Detect which cell encompasses the target text, then output its (x, y) center coordinate. 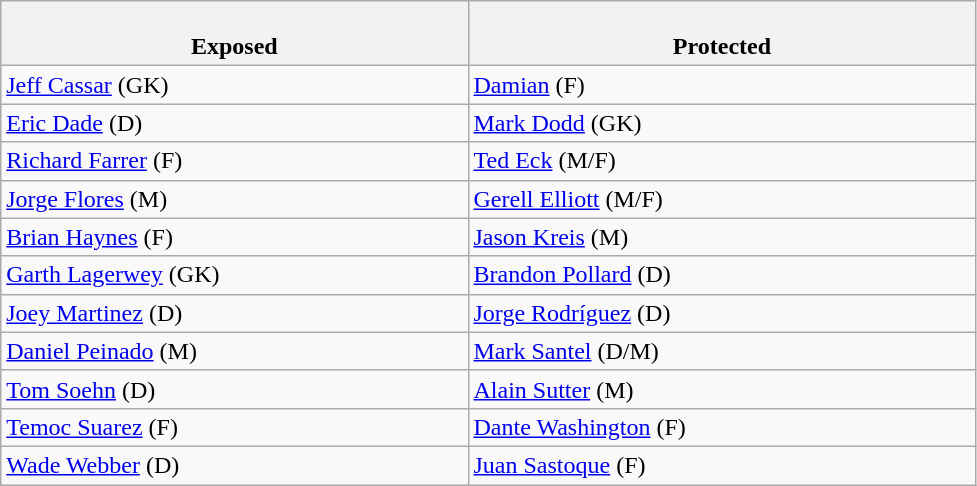
Mark Dodd (GK) (722, 123)
Jorge Flores (M) (234, 199)
Jason Kreis (M) (722, 237)
Mark Santel (D/M) (722, 351)
Joey Martinez (D) (234, 313)
Juan Sastoque (F) (722, 465)
Ted Eck (M/F) (722, 161)
Protected (722, 34)
Temoc Suarez (F) (234, 427)
Gerell Elliott (M/F) (722, 199)
Jeff Cassar (GK) (234, 85)
Brandon Pollard (D) (722, 275)
Dante Washington (F) (722, 427)
Alain Sutter (M) (722, 389)
Daniel Peinado (M) (234, 351)
Brian Haynes (F) (234, 237)
Tom Soehn (D) (234, 389)
Exposed (234, 34)
Richard Farrer (F) (234, 161)
Damian (F) (722, 85)
Jorge Rodríguez (D) (722, 313)
Garth Lagerwey (GK) (234, 275)
Eric Dade (D) (234, 123)
Wade Webber (D) (234, 465)
